Output the (X, Y) coordinate of the center of the cell containing the given text.  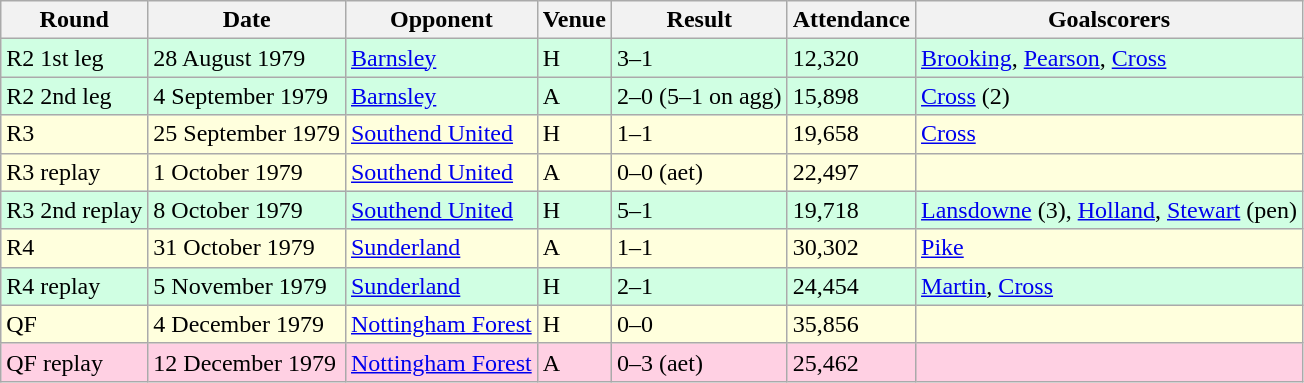
4 September 1979 (247, 96)
3–1 (699, 58)
0–0 (aet) (699, 172)
8 October 1979 (247, 210)
0–0 (699, 324)
19,658 (851, 134)
R3 replay (74, 172)
R4 replay (74, 286)
QF replay (74, 362)
15,898 (851, 96)
Round (74, 20)
25 September 1979 (247, 134)
31 October 1979 (247, 248)
30,302 (851, 248)
Martin, Cross (1110, 286)
35,856 (851, 324)
25,462 (851, 362)
Goalscorers (1110, 20)
28 August 1979 (247, 58)
Result (699, 20)
R3 2nd replay (74, 210)
12,320 (851, 58)
1 October 1979 (247, 172)
22,497 (851, 172)
Lansdowne (3), Holland, Stewart (pen) (1110, 210)
Brooking, Pearson, Cross (1110, 58)
2–1 (699, 286)
Attendance (851, 20)
R4 (74, 248)
Pike (1110, 248)
Venue (574, 20)
12 December 1979 (247, 362)
Cross (1110, 134)
4 December 1979 (247, 324)
5–1 (699, 210)
19,718 (851, 210)
Date (247, 20)
R2 2nd leg (74, 96)
QF (74, 324)
Cross (2) (1110, 96)
2–0 (5–1 on agg) (699, 96)
R3 (74, 134)
0–3 (aet) (699, 362)
Opponent (441, 20)
24,454 (851, 286)
R2 1st leg (74, 58)
5 November 1979 (247, 286)
